Return the (x, y) coordinate for the center point of the cell that contains the specified text.  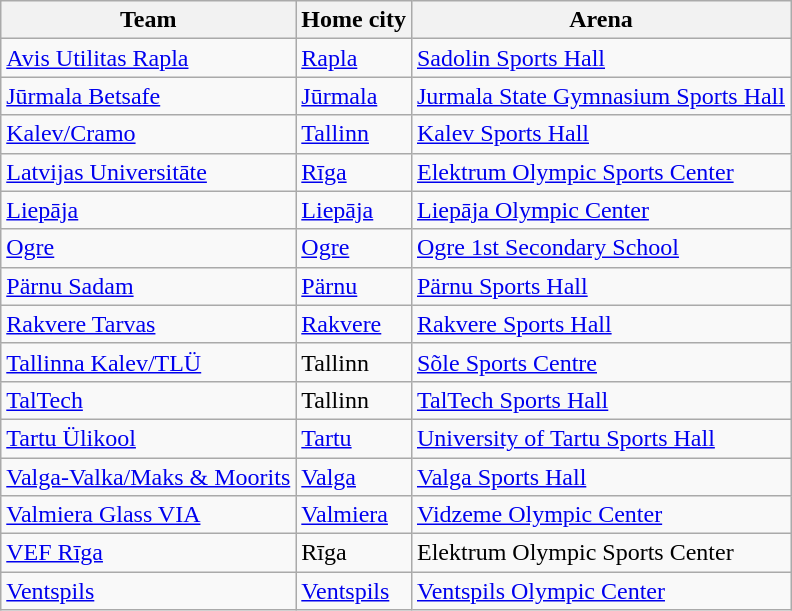
Rakvere Tarvas (148, 324)
Pärnu (354, 286)
Rapla (354, 58)
Valmiera (354, 515)
Valga-Valka/Maks & Moorits (148, 477)
Jūrmala Betsafe (148, 96)
Rakvere (354, 324)
Kalev Sports Hall (600, 134)
Ogre 1st Secondary School (600, 248)
Arena (600, 20)
Sadolin Sports Hall (600, 58)
Avis Utilitas Rapla (148, 58)
Home city (354, 20)
Tallinna Kalev/TLÜ (148, 362)
TalTech Sports Hall (600, 400)
University of Tartu Sports Hall (600, 438)
Jūrmala (354, 96)
Liepāja Olympic Center (600, 210)
Sõle Sports Centre (600, 362)
VEF Rīga (148, 553)
Jurmala State Gymnasium Sports Hall (600, 96)
Tartu Ülikool (148, 438)
TalTech (148, 400)
Rakvere Sports Hall (600, 324)
Pärnu Sadam (148, 286)
Latvijas Universitāte (148, 172)
Kalev/Cramo (148, 134)
Tartu (354, 438)
Valga (354, 477)
Valmiera Glass VIA (148, 515)
Pärnu Sports Hall (600, 286)
Ventspils Olympic Center (600, 591)
Vidzeme Olympic Center (600, 515)
Valga Sports Hall (600, 477)
Team (148, 20)
